Find where the given text appears and provide that cell's center as [x, y] coordinate. 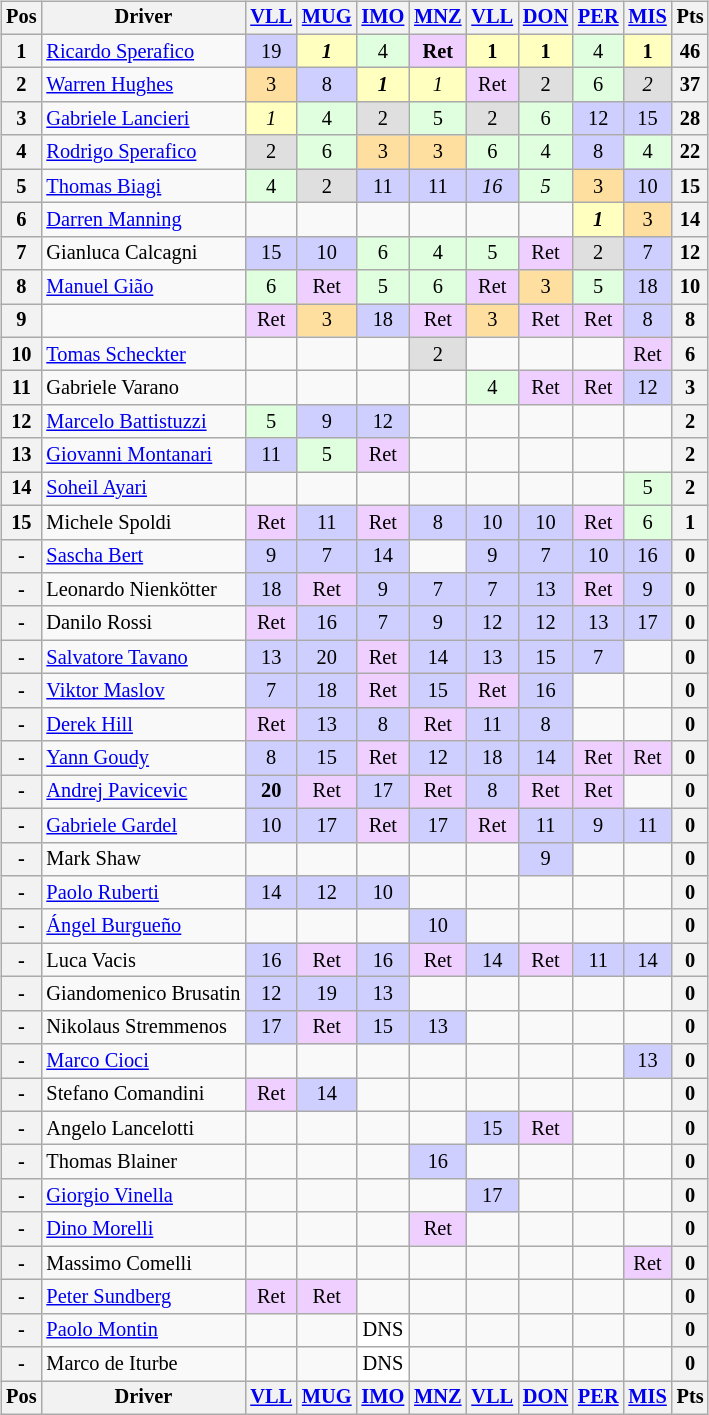
Gabriele Lancieri [143, 119]
Derek Hill [143, 724]
Giorgio Vinella [143, 1196]
28 [690, 119]
Rodrigo Sperafico [143, 152]
Danilo Rossi [143, 623]
Michele Spoldi [143, 522]
Gabriele Gardel [143, 825]
Salvatore Tavano [143, 657]
Mark Shaw [143, 859]
Ángel Burgueño [143, 926]
Yann Goudy [143, 758]
46 [690, 51]
Luca Vacis [143, 960]
Angelo Lancelotti [143, 1128]
Gabriele Varano [143, 388]
Massimo Comelli [143, 1263]
Marcelo Battistuzzi [143, 422]
Peter Sundberg [143, 1297]
Andrej Pavicevic [143, 792]
Tomas Scheckter [143, 354]
Dino Morelli [143, 1229]
Stefano Comandini [143, 1095]
Ricardo Sperafico [143, 51]
Leonardo Nienkötter [143, 590]
Sascha Bert [143, 556]
Viktor Maslov [143, 691]
Paolo Montin [143, 1330]
Warren Hughes [143, 85]
Giovanni Montanari [143, 455]
Soheil Ayari [143, 489]
Thomas Biagi [143, 186]
Marco de Iturbe [143, 1364]
Darren Manning [143, 220]
Thomas Blainer [143, 1162]
Gianluca Calcagni [143, 253]
22 [690, 152]
Nikolaus Stremmenos [143, 1027]
Marco Cioci [143, 1061]
Paolo Ruberti [143, 893]
37 [690, 85]
Manuel Gião [143, 287]
Giandomenico Brusatin [143, 994]
